Return the (x, y) coordinate for the center point of the cell that contains the specified text.  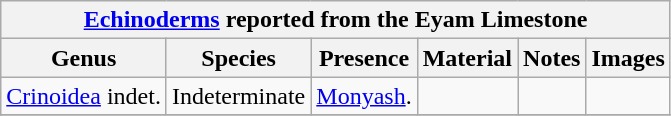
Notes (552, 58)
Images (628, 58)
Monyash. (364, 96)
Genus (84, 58)
Crinoidea indet. (84, 96)
Presence (364, 58)
Indeterminate (238, 96)
Echinoderms reported from the Eyam Limestone (336, 20)
Species (238, 58)
Material (467, 58)
